Locate the cell with the specified text and output its [x, y] center coordinate. 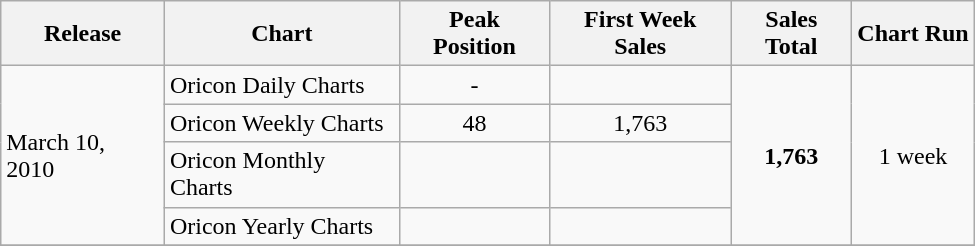
Oricon Daily Charts [282, 85]
1 week [913, 156]
Oricon Yearly Charts [282, 226]
Sales Total [792, 34]
Chart Run [913, 34]
48 [474, 123]
March 10, 2010 [83, 156]
- [474, 85]
Chart [282, 34]
Peak Position [474, 34]
Release [83, 34]
First Week Sales [640, 34]
Oricon Monthly Charts [282, 174]
Oricon Weekly Charts [282, 123]
